Search for the cell housing the specified text and yield its (X, Y) center coordinate. 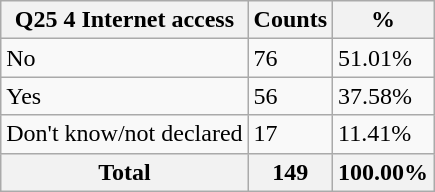
No (124, 58)
37.58% (384, 96)
% (384, 20)
56 (290, 96)
76 (290, 58)
100.00% (384, 172)
Total (124, 172)
51.01% (384, 58)
Yes (124, 96)
Counts (290, 20)
11.41% (384, 134)
Don't know/not declared (124, 134)
17 (290, 134)
Q25 4 Internet access (124, 20)
149 (290, 172)
